Detect which cell encompasses the target text, then output its [X, Y] center coordinate. 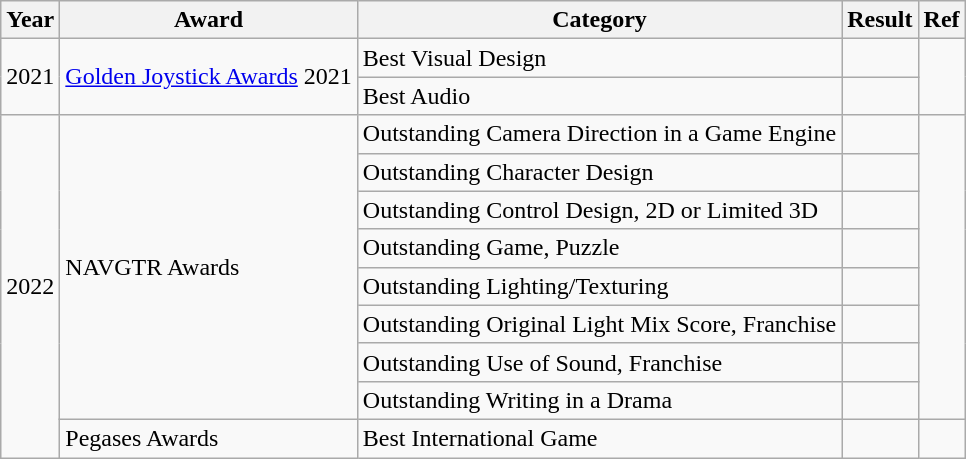
Category [599, 20]
Best International Game [599, 438]
Golden Joystick Awards 2021 [209, 77]
NAVGTR Awards [209, 267]
2022 [30, 286]
Pegases Awards [209, 438]
Award [209, 20]
Outstanding Use of Sound, Franchise [599, 362]
Outstanding Original Light Mix Score, Franchise [599, 324]
Outstanding Character Design [599, 172]
Outstanding Game, Puzzle [599, 248]
Outstanding Writing in a Drama [599, 400]
Result [880, 20]
Year [30, 20]
Outstanding Control Design, 2D or Limited 3D [599, 210]
2021 [30, 77]
Best Audio [599, 96]
Outstanding Lighting/Texturing [599, 286]
Outstanding Camera Direction in a Game Engine [599, 134]
Ref [942, 20]
Best Visual Design [599, 58]
